Determine the (X, Y) coordinate at the center of the cell enclosing the given text.  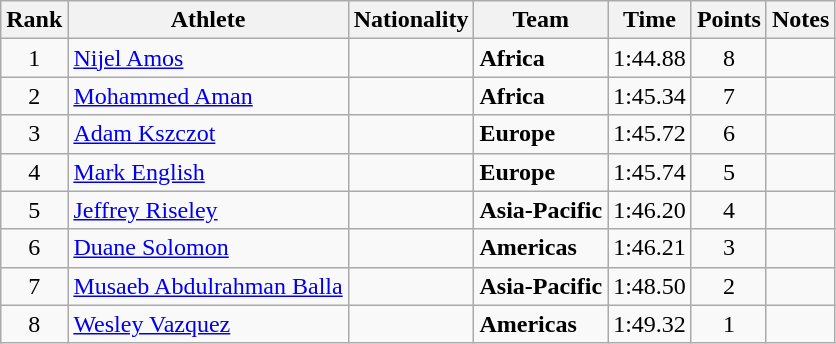
Nijel Amos (208, 58)
Mark English (208, 172)
1:46.21 (650, 248)
Team (541, 20)
Points (728, 20)
1:45.74 (650, 172)
Notes (800, 20)
Nationality (411, 20)
1:49.32 (650, 324)
Jeffrey Riseley (208, 210)
Mohammed Aman (208, 96)
1:45.72 (650, 134)
1:46.20 (650, 210)
Athlete (208, 20)
1:48.50 (650, 286)
1:44.88 (650, 58)
Musaeb Abdulrahman Balla (208, 286)
1:45.34 (650, 96)
Duane Solomon (208, 248)
Adam Kszczot (208, 134)
Wesley Vazquez (208, 324)
Rank (34, 20)
Time (650, 20)
